Search for the cell housing the specified text and yield its (x, y) center coordinate. 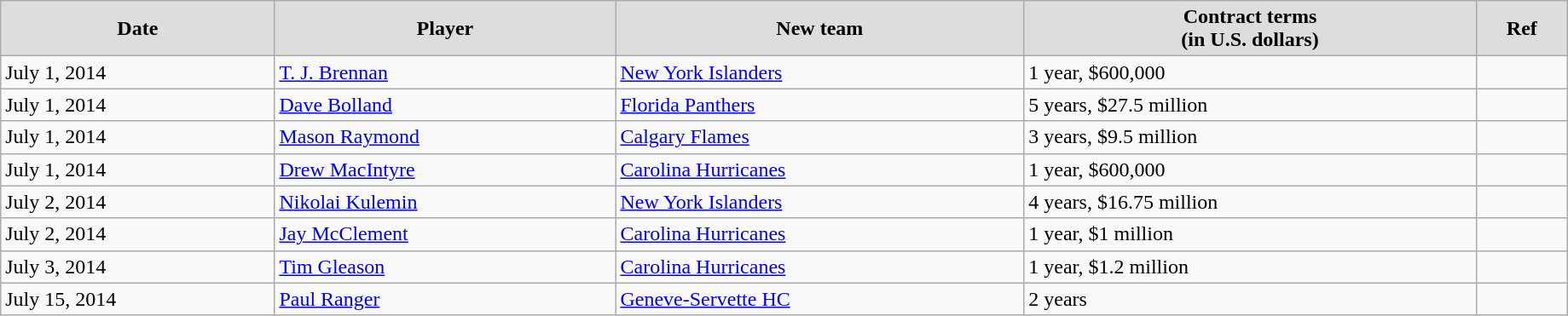
T. J. Brennan (445, 72)
5 years, $27.5 million (1250, 105)
Dave Bolland (445, 105)
Florida Panthers (820, 105)
Mason Raymond (445, 137)
Calgary Flames (820, 137)
Geneve-Servette HC (820, 299)
1 year, $1 million (1250, 234)
4 years, $16.75 million (1250, 202)
Nikolai Kulemin (445, 202)
Contract terms(in U.S. dollars) (1250, 29)
July 3, 2014 (138, 267)
Jay McClement (445, 234)
Drew MacIntyre (445, 169)
Tim Gleason (445, 267)
2 years (1250, 299)
3 years, $9.5 million (1250, 137)
1 year, $1.2 million (1250, 267)
Player (445, 29)
Paul Ranger (445, 299)
July 15, 2014 (138, 299)
Date (138, 29)
Ref (1521, 29)
New team (820, 29)
